Detect which cell encompasses the target text, then output its [x, y] center coordinate. 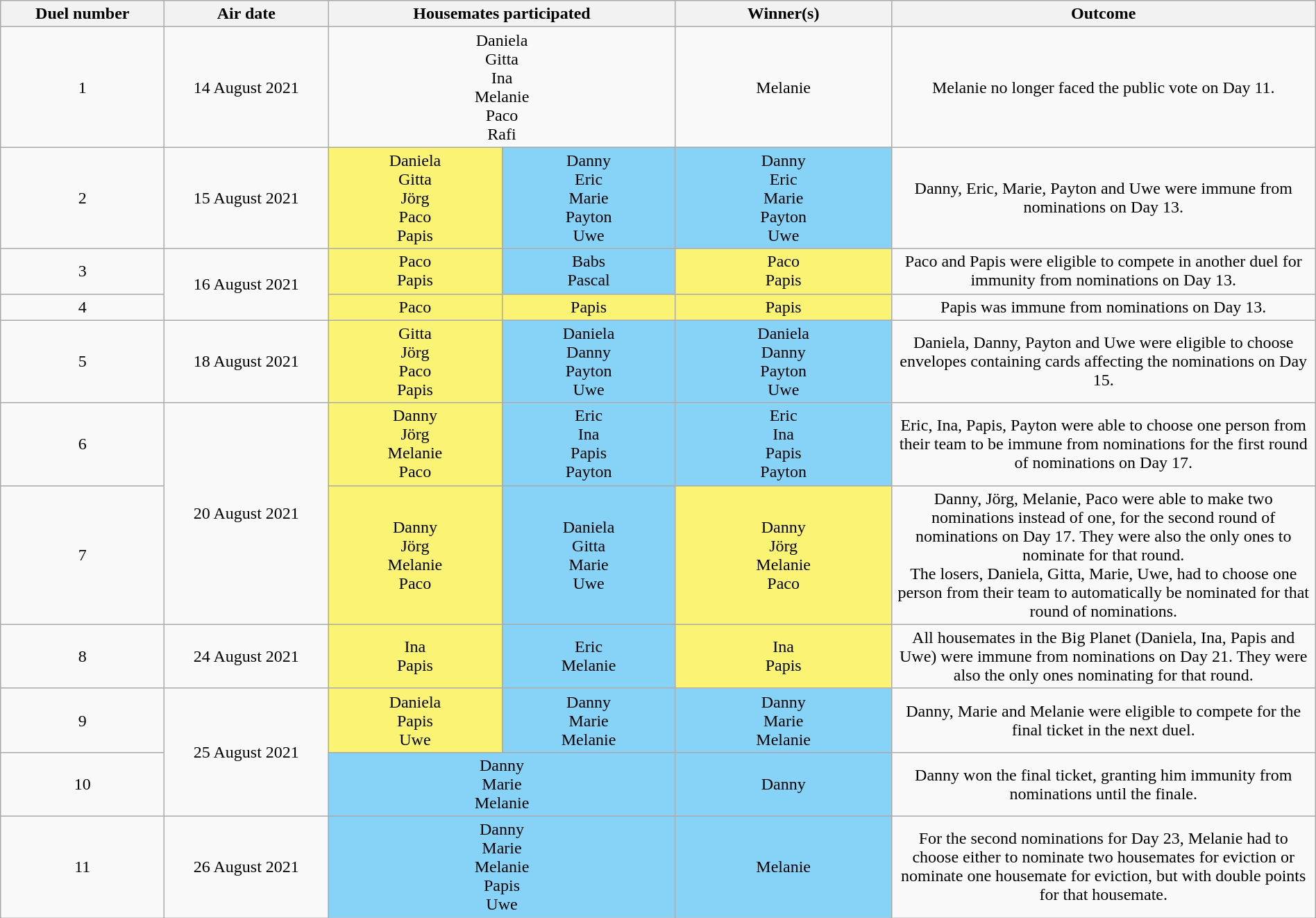
DannyMarieMelaniePapisUwe [502, 867]
Housemates participated [502, 14]
Danny [783, 784]
6 [83, 444]
Eric, Ina, Papis, Payton were able to choose one person from their team to be immune from nominations for the first round of nominations on Day 17. [1104, 444]
18 August 2021 [246, 361]
11 [83, 867]
EricMelanie [589, 656]
DanielaGittaInaMelaniePacoRafi [502, 87]
Winner(s) [783, 14]
GittaJörgPacoPapis [415, 361]
Danny, Marie and Melanie were eligible to compete for the final ticket in the next duel. [1104, 720]
26 August 2021 [246, 867]
Papis was immune from nominations on Day 13. [1104, 307]
25 August 2021 [246, 752]
Air date [246, 14]
DanielaGittaMarieUwe [589, 555]
Melanie no longer faced the public vote on Day 11. [1104, 87]
Danny, Eric, Marie, Payton and Uwe were immune from nominations on Day 13. [1104, 198]
Paco [415, 307]
2 [83, 198]
Danny won the final ticket, granting him immunity from nominations until the finale. [1104, 784]
DanielaPapisUwe [415, 720]
BabsPascal [589, 271]
Paco and Papis were eligible to compete in another duel for immunity from nominations on Day 13. [1104, 271]
1 [83, 87]
DanielaGittaJörgPacoPapis [415, 198]
16 August 2021 [246, 285]
4 [83, 307]
7 [83, 555]
10 [83, 784]
3 [83, 271]
8 [83, 656]
Daniela, Danny, Payton and Uwe were eligible to choose envelopes containing cards affecting the nominations on Day 15. [1104, 361]
14 August 2021 [246, 87]
Duel number [83, 14]
9 [83, 720]
5 [83, 361]
24 August 2021 [246, 656]
15 August 2021 [246, 198]
20 August 2021 [246, 514]
Outcome [1104, 14]
